Return [x, y] of the center of cell containing provided text 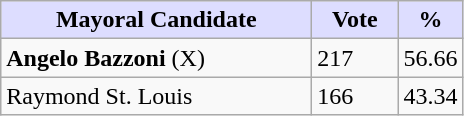
Mayoral Candidate [156, 20]
% [430, 20]
56.66 [430, 58]
Angelo Bazzoni (X) [156, 58]
43.34 [430, 96]
Vote [355, 20]
Raymond St. Louis [156, 96]
217 [355, 58]
166 [355, 96]
